Return the (X, Y) coordinate for the center point of the cell that contains the specified text.  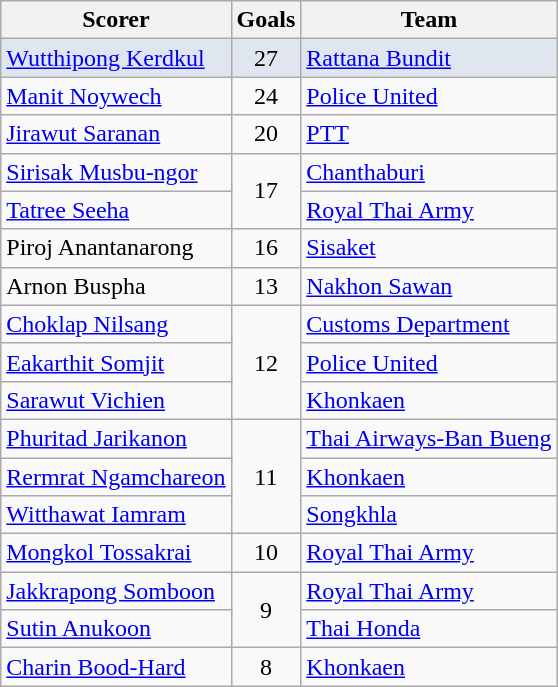
Thai Honda (429, 629)
PTT (429, 134)
Nakhon Sawan (429, 286)
Chanthaburi (429, 172)
12 (266, 362)
24 (266, 96)
Phuritad Jarikanon (116, 438)
Mongkol Tossakrai (116, 553)
13 (266, 286)
Sirisak Musbu-ngor (116, 172)
Thai Airways-Ban Bueng (429, 438)
Sutin Anukoon (116, 629)
Wutthipong Kerdkul (116, 58)
Tatree Seeha (116, 210)
Piroj Anantanarong (116, 248)
Rattana Bundit (429, 58)
17 (266, 191)
20 (266, 134)
Charin Bood-Hard (116, 667)
27 (266, 58)
Songkhla (429, 515)
Rermrat Ngamchareon (116, 477)
Scorer (116, 20)
10 (266, 553)
Team (429, 20)
Manit Noywech (116, 96)
Jakkrapong Somboon (116, 591)
Choklap Nilsang (116, 324)
Goals (266, 20)
16 (266, 248)
11 (266, 476)
Customs Department (429, 324)
Witthawat Iamram (116, 515)
9 (266, 610)
Eakarthit Somjit (116, 362)
Jirawut Saranan (116, 134)
Sarawut Vichien (116, 400)
Arnon Buspha (116, 286)
8 (266, 667)
Sisaket (429, 248)
